Scan for the cell matching the given text and deliver its [X, Y] coordinate at center. 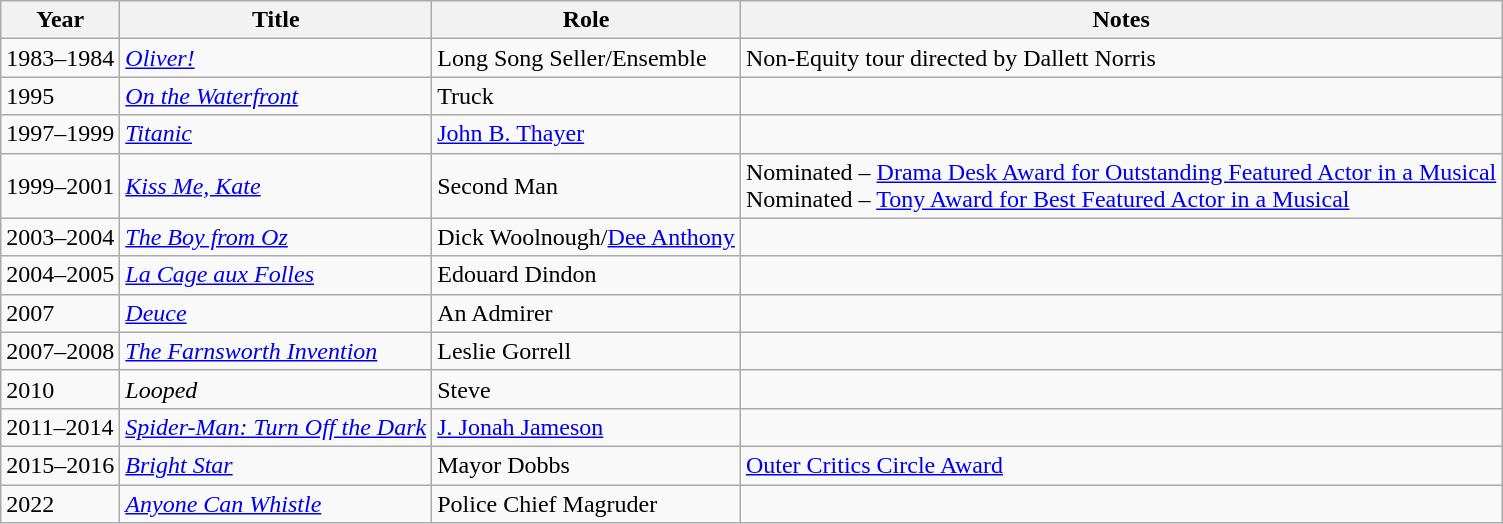
Deuce [276, 313]
Titanic [276, 134]
Looped [276, 389]
Spider-Man: Turn Off the Dark [276, 427]
Truck [586, 96]
Police Chief Magruder [586, 503]
On the Waterfront [276, 96]
Year [60, 20]
Long Song Seller/Ensemble [586, 58]
2022 [60, 503]
Bright Star [276, 465]
La Cage aux Folles [276, 275]
The Boy from Oz [276, 237]
John B. Thayer [586, 134]
Kiss Me, Kate [276, 186]
2011–2014 [60, 427]
Dick Woolnough/Dee Anthony [586, 237]
1999–2001 [60, 186]
1995 [60, 96]
2003–2004 [60, 237]
2015–2016 [60, 465]
Title [276, 20]
2010 [60, 389]
1997–1999 [60, 134]
Notes [1120, 20]
Edouard Dindon [586, 275]
2007–2008 [60, 351]
2004–2005 [60, 275]
Oliver! [276, 58]
Outer Critics Circle Award [1120, 465]
J. Jonah Jameson [586, 427]
The Farnsworth Invention [276, 351]
Anyone Can Whistle [276, 503]
Mayor Dobbs [586, 465]
1983–1984 [60, 58]
Leslie Gorrell [586, 351]
Steve [586, 389]
Second Man [586, 186]
Role [586, 20]
Non-Equity tour directed by Dallett Norris [1120, 58]
Nominated – Drama Desk Award for Outstanding Featured Actor in a MusicalNominated – Tony Award for Best Featured Actor in a Musical [1120, 186]
2007 [60, 313]
An Admirer [586, 313]
